Locate the cell with the specified text and output its (X, Y) center coordinate. 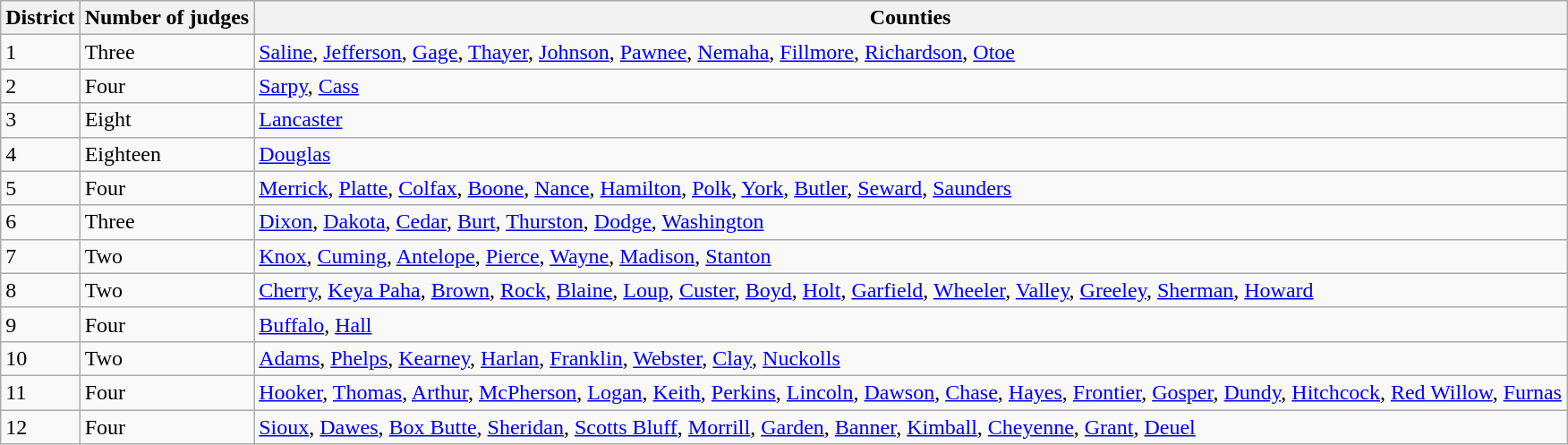
Saline, Jefferson, Gage, Thayer, Johnson, Pawnee, Nemaha, Fillmore, Richardson, Otoe (911, 52)
Lancaster (911, 120)
9 (40, 324)
Counties (911, 18)
6 (40, 222)
Dixon, Dakota, Cedar, Burt, Thurston, Dodge, Washington (911, 222)
Knox, Cuming, Antelope, Pierce, Wayne, Madison, Stanton (911, 256)
1 (40, 52)
Buffalo, Hall (911, 324)
12 (40, 427)
5 (40, 188)
Eight (166, 120)
Number of judges (166, 18)
8 (40, 290)
10 (40, 358)
2 (40, 86)
Cherry, Keya Paha, Brown, Rock, Blaine, Loup, Custer, Boyd, Holt, Garfield, Wheeler, Valley, Greeley, Sherman, Howard (911, 290)
7 (40, 256)
Douglas (911, 154)
Adams, Phelps, Kearney, Harlan, Franklin, Webster, Clay, Nuckolls (911, 358)
4 (40, 154)
District (40, 18)
3 (40, 120)
11 (40, 392)
Eighteen (166, 154)
Merrick, Platte, Colfax, Boone, Nance, Hamilton, Polk, York, Butler, Seward, Saunders (911, 188)
Hooker, Thomas, Arthur, McPherson, Logan, Keith, Perkins, Lincoln, Dawson, Chase, Hayes, Frontier, Gosper, Dundy, Hitchcock, Red Willow, Furnas (911, 392)
Sarpy, Cass (911, 86)
Sioux, Dawes, Box Butte, Sheridan, Scotts Bluff, Morrill, Garden, Banner, Kimball, Cheyenne, Grant, Deuel (911, 427)
